Detect which cell encompasses the target text, then output its [x, y] center coordinate. 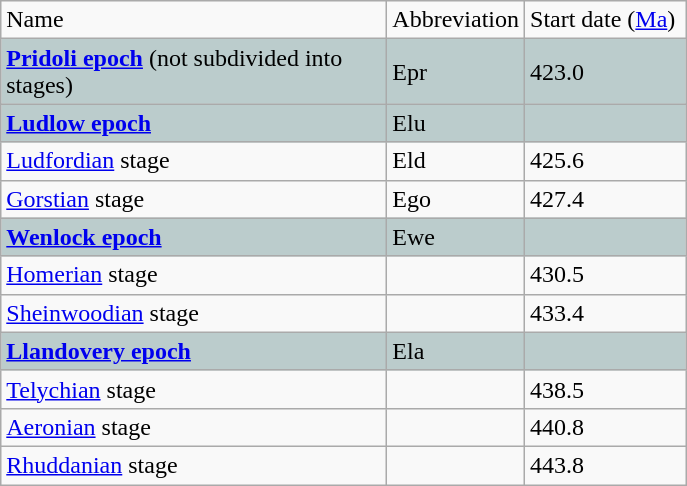
427.4 [606, 199]
Eld [456, 161]
Abbreviation [456, 20]
Epr [456, 72]
Telychian stage [194, 389]
Gorstian stage [194, 199]
430.5 [606, 275]
440.8 [606, 427]
438.5 [606, 389]
Ego [456, 199]
Ewe [456, 237]
443.8 [606, 465]
Ela [456, 351]
Pridoli epoch (not subdivided into stages) [194, 72]
Wenlock epoch [194, 237]
Ludfordian stage [194, 161]
Ludlow epoch [194, 123]
Name [194, 20]
Start date (Ma) [606, 20]
Rhuddanian stage [194, 465]
Aeronian stage [194, 427]
433.4 [606, 313]
425.6 [606, 161]
Sheinwoodian stage [194, 313]
Elu [456, 123]
Homerian stage [194, 275]
Llandovery epoch [194, 351]
423.0 [606, 72]
